Identify which cell holds the provided text, then report its [x, y] central coordinate. 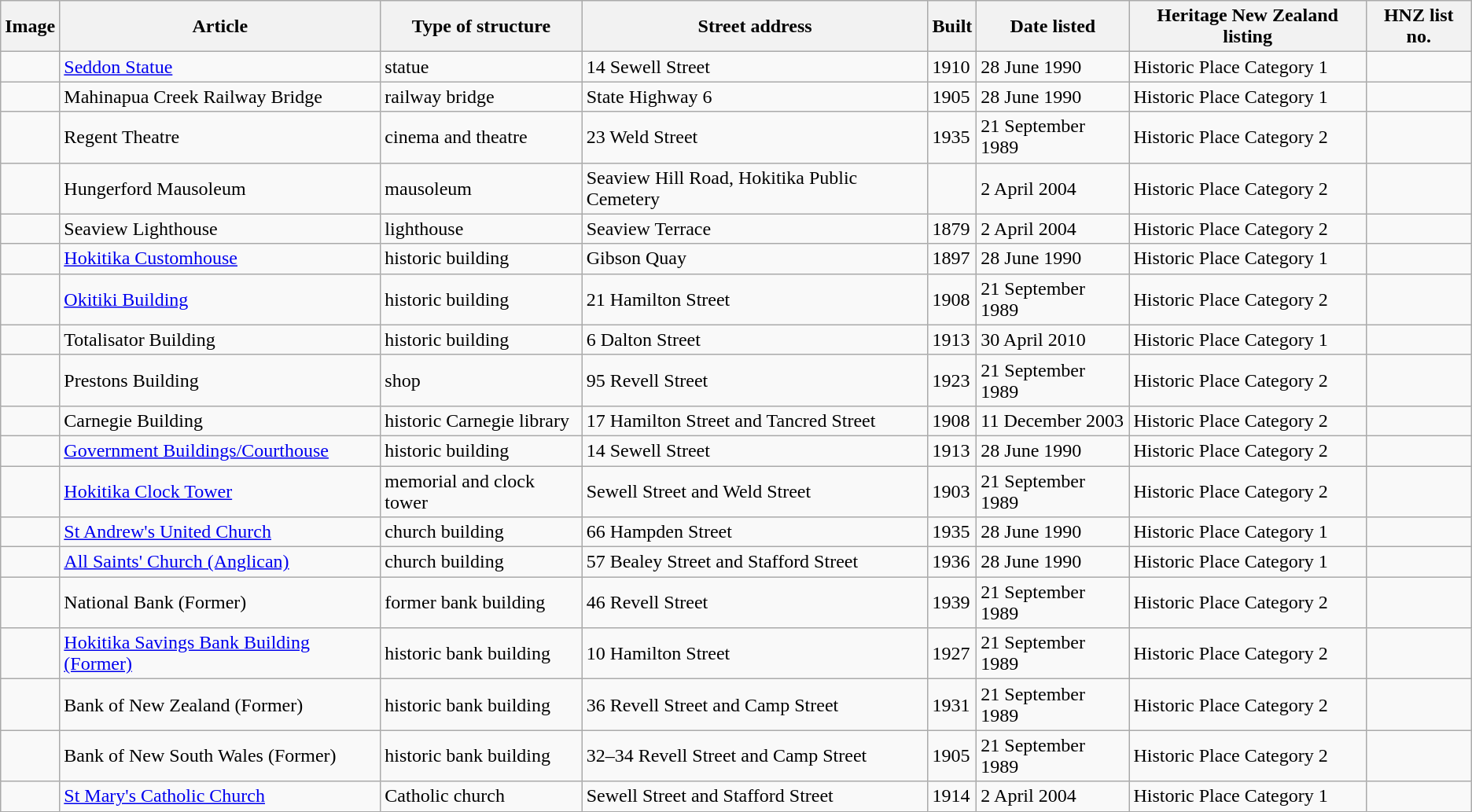
Heritage New Zealand listing [1247, 27]
17 Hamilton Street and Tancred Street [755, 421]
statue [481, 67]
Seaview Terrace [755, 229]
1936 [952, 562]
Okitiki Building [220, 299]
1903 [952, 491]
Bank of New South Wales (Former) [220, 756]
23 Weld Street [755, 137]
Carnegie Building [220, 421]
historic Carnegie library [481, 421]
1931 [952, 704]
1897 [952, 259]
Bank of New Zealand (Former) [220, 704]
memorial and clock tower [481, 491]
Government Buildings/Courthouse [220, 450]
1927 [952, 654]
Totalisator Building [220, 340]
Seddon Statue [220, 67]
Article [220, 27]
National Bank (Former) [220, 602]
railway bridge [481, 97]
46 Revell Street [755, 602]
Mahinapua Creek Railway Bridge [220, 97]
6 Dalton Street [755, 340]
Gibson Quay [755, 259]
1879 [952, 229]
1923 [952, 380]
St Mary's Catholic Church [220, 796]
mausoleum [481, 189]
former bank building [481, 602]
Hokitika Clock Tower [220, 491]
St Andrew's United Church [220, 532]
1939 [952, 602]
Date listed [1053, 27]
Sewell Street and Stafford Street [755, 796]
Built [952, 27]
66 Hampden Street [755, 532]
Hokitika Savings Bank Building (Former) [220, 654]
Hungerford Mausoleum [220, 189]
1914 [952, 796]
cinema and theatre [481, 137]
State Highway 6 [755, 97]
lighthouse [481, 229]
Image [30, 27]
Type of structure [481, 27]
shop [481, 380]
Hokitika Customhouse [220, 259]
1910 [952, 67]
Seaview Lighthouse [220, 229]
Regent Theatre [220, 137]
36 Revell Street and Camp Street [755, 704]
95 Revell Street [755, 380]
10 Hamilton Street [755, 654]
Catholic church [481, 796]
30 April 2010 [1053, 340]
Prestons Building [220, 380]
HNZ list no. [1419, 27]
21 Hamilton Street [755, 299]
Seaview Hill Road, Hokitika Public Cemetery [755, 189]
Sewell Street and Weld Street [755, 491]
All Saints' Church (Anglican) [220, 562]
57 Bealey Street and Stafford Street [755, 562]
Street address [755, 27]
32–34 Revell Street and Camp Street [755, 756]
11 December 2003 [1053, 421]
